Find where the given text appears and provide that cell's center as (x, y) coordinate. 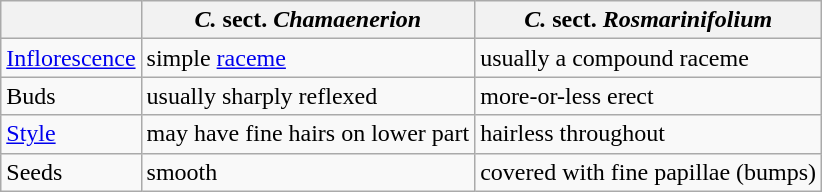
C. sect. Chamaenerion (308, 20)
may have fine hairs on lower part (308, 134)
Inflorescence (71, 58)
hairless throughout (648, 134)
Buds (71, 96)
smooth (308, 172)
usually sharply reflexed (308, 96)
Seeds (71, 172)
C. sect. Rosmarinifolium (648, 20)
usually a compound raceme (648, 58)
more-or-less erect (648, 96)
covered with fine papillae (bumps) (648, 172)
Style (71, 134)
simple raceme (308, 58)
